Provide the (X, Y) coordinate of the cell's center where the given text is located.  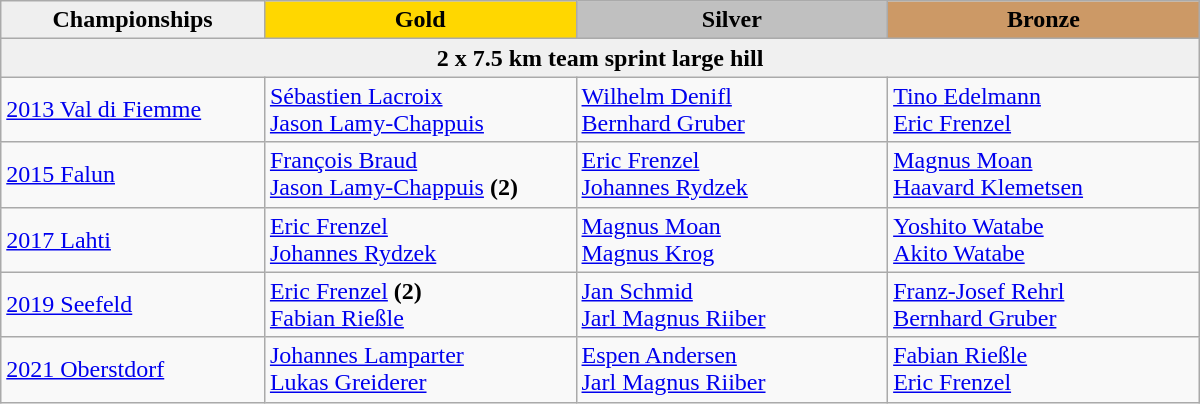
2015 Falun (133, 174)
2013 Val di Fiemme (133, 110)
Espen AndersenJarl Magnus Riiber (732, 370)
Magnus MoanMagnus Krog (732, 240)
Fabian RießleEric Frenzel (1044, 370)
Gold (420, 20)
Championships (133, 20)
Bronze (1044, 20)
2017 Lahti (133, 240)
Wilhelm DeniflBernhard Gruber (732, 110)
Silver (732, 20)
2 x 7.5 km team sprint large hill (600, 58)
2019 Seefeld (133, 304)
Franz-Josef RehrlBernhard Gruber (1044, 304)
Johannes LamparterLukas Greiderer (420, 370)
Jan SchmidJarl Magnus Riiber (732, 304)
Tino EdelmannEric Frenzel (1044, 110)
Eric Frenzel (2)Fabian Rießle (420, 304)
Magnus MoanHaavard Klemetsen (1044, 174)
Sébastien LacroixJason Lamy-Chappuis (420, 110)
Yoshito WatabeAkito Watabe (1044, 240)
2021 Oberstdorf (133, 370)
François BraudJason Lamy-Chappuis (2) (420, 174)
